Return (x, y) of the center of cell containing provided text 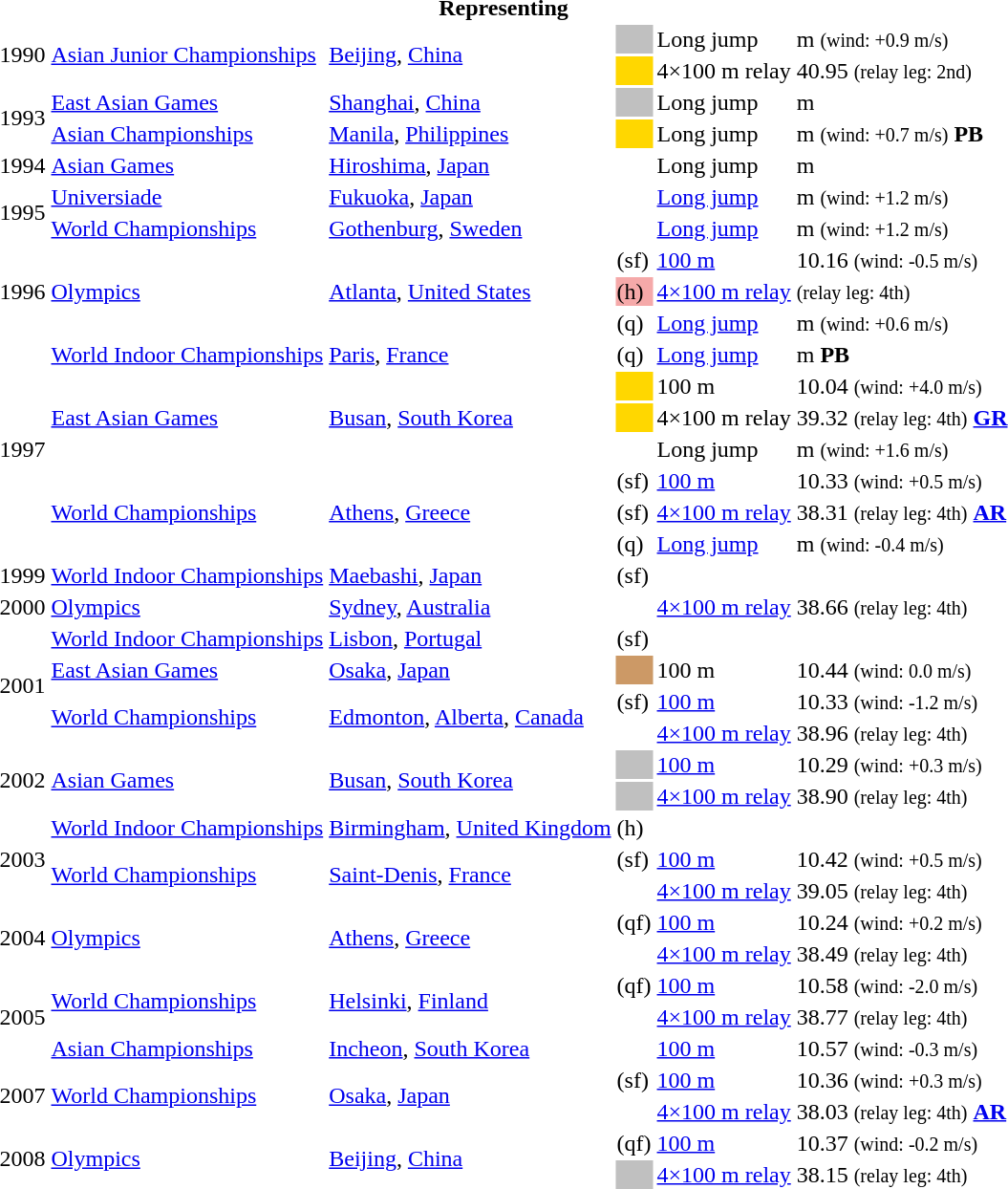
Asian Junior Championships (187, 55)
Universiade (187, 197)
Incheon, South Korea (470, 1048)
Sydney, Australia (470, 607)
Lisbon, Portugal (470, 638)
Edmonton, Alberta, Canada (470, 717)
Saint-Denis, France (470, 876)
Birmingham, United Kingdom (470, 828)
Paris, France (470, 355)
Gothenburg, Sweden (470, 228)
Manila, Philippines (470, 134)
Atlanta, United States (470, 292)
Helsinki, Finland (470, 1002)
Maebashi, Japan (470, 575)
Shanghai, China (470, 102)
Fukuoka, Japan (470, 197)
Hiroshima, Japan (470, 165)
